Pinpoint the cell where the given text exists, returning its (x, y) midpoint coordinate. 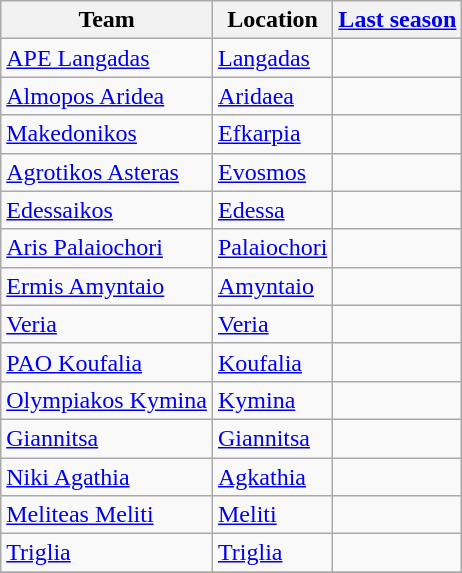
Ermis Amyntaio (107, 286)
Location (272, 20)
Efkarpia (272, 134)
Agkathia (272, 477)
Edessaikos (107, 210)
Olympiakos Kymina (107, 400)
Palaiochori (272, 248)
Aridaea (272, 96)
Evosmos (272, 172)
Niki Agathia (107, 477)
Kymina (272, 400)
Agrotikos Asteras (107, 172)
Meliti (272, 515)
PAO Koufalia (107, 362)
Langadas (272, 58)
Makedonikos (107, 134)
Aris Palaiochori (107, 248)
Meliteas Meliti (107, 515)
Last season (398, 20)
Team (107, 20)
Amyntaio (272, 286)
APE Langadas (107, 58)
Edessa (272, 210)
Almopos Aridea (107, 96)
Koufalia (272, 362)
